Extract the (X, Y) coordinate from the center of the cell holding the provided text.  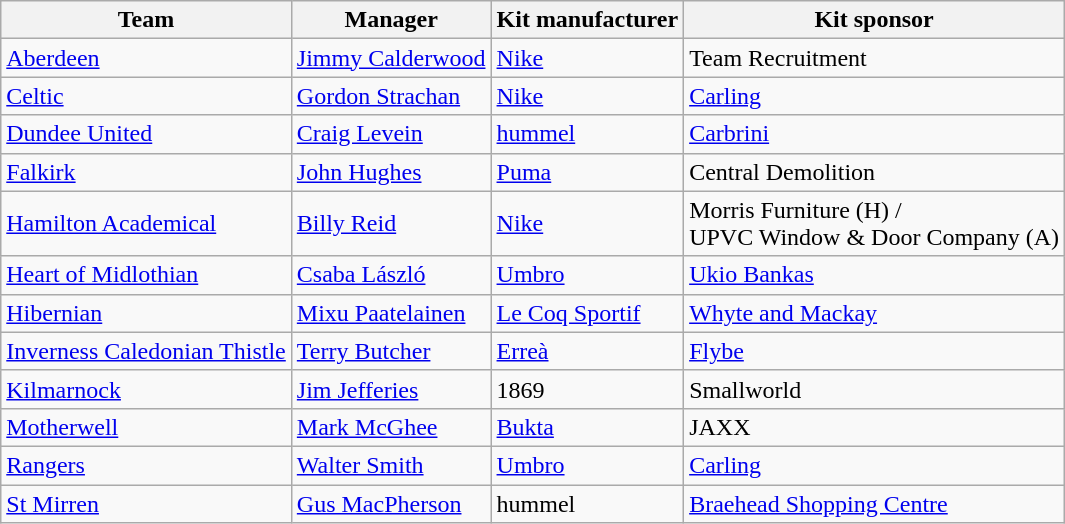
Carbrini (874, 134)
Bukta (588, 427)
Team (146, 20)
Billy Reid (391, 224)
Falkirk (146, 172)
Central Demolition (874, 172)
Braehead Shopping Centre (874, 503)
Smallworld (874, 389)
Hamilton Academical (146, 224)
Morris Furniture (H) / UPVC Window & Door Company (A) (874, 224)
Kilmarnock (146, 389)
Walter Smith (391, 465)
JAXX (874, 427)
Manager (391, 20)
Mixu Paatelainen (391, 313)
Ukio Bankas (874, 275)
John Hughes (391, 172)
Kit manufacturer (588, 20)
Team Recruitment (874, 58)
Dundee United (146, 134)
Heart of Midlothian (146, 275)
Gus MacPherson (391, 503)
Craig Levein (391, 134)
Gordon Strachan (391, 96)
Kit sponsor (874, 20)
Rangers (146, 465)
Flybe (874, 351)
Terry Butcher (391, 351)
Celtic (146, 96)
Jimmy Calderwood (391, 58)
Whyte and Mackay (874, 313)
Puma (588, 172)
Jim Jefferies (391, 389)
St Mirren (146, 503)
Hibernian (146, 313)
Aberdeen (146, 58)
1869 (588, 389)
Inverness Caledonian Thistle (146, 351)
Erreà (588, 351)
Motherwell (146, 427)
Mark McGhee (391, 427)
Le Coq Sportif (588, 313)
Csaba László (391, 275)
